Find where the given text appears and provide that cell's center as [x, y] coordinate. 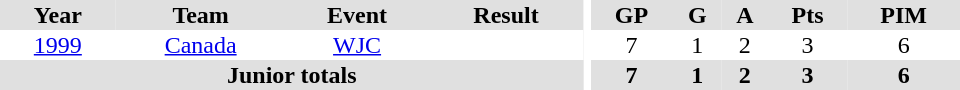
Result [506, 15]
GP [631, 15]
Pts [808, 15]
WJC [358, 45]
A [745, 15]
Team [201, 15]
1999 [58, 45]
PIM [904, 15]
Event [358, 15]
Year [58, 15]
Canada [201, 45]
Junior totals [292, 75]
G [698, 15]
